Identify which cell holds the provided text, then report its [X, Y] central coordinate. 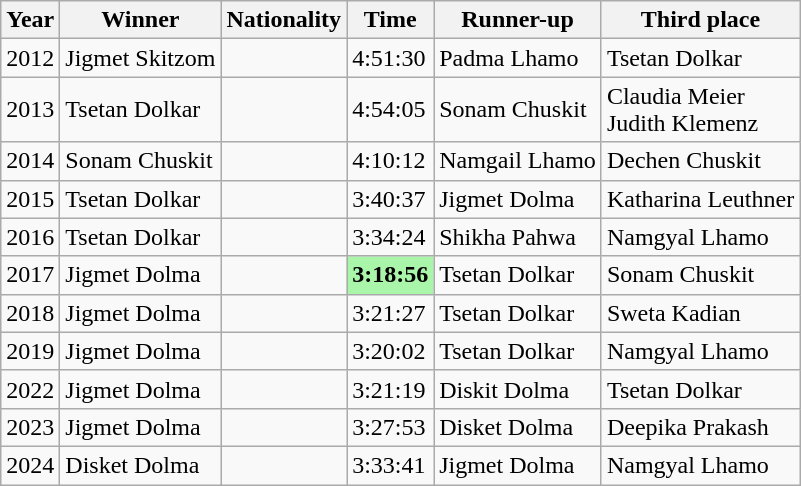
Deepika Prakash [700, 427]
2019 [30, 351]
Year [30, 20]
2014 [30, 161]
3:20:02 [390, 351]
2013 [30, 110]
2016 [30, 237]
Winner [140, 20]
Dechen Chuskit [700, 161]
4:54:05 [390, 110]
3:21:27 [390, 313]
4:51:30 [390, 58]
3:18:56 [390, 275]
Shikha Pahwa [518, 237]
Third place [700, 20]
4:10:12 [390, 161]
3:21:19 [390, 389]
Namgail Lhamo [518, 161]
2023 [30, 427]
2022 [30, 389]
3:27:53 [390, 427]
Katharina Leuthner [700, 199]
Nationality [284, 20]
Jigmet Skitzom [140, 58]
2018 [30, 313]
Diskit Dolma [518, 389]
Runner-up [518, 20]
Claudia MeierJudith Klemenz [700, 110]
Padma Lhamo [518, 58]
3:33:41 [390, 465]
2012 [30, 58]
3:34:24 [390, 237]
Time [390, 20]
2015 [30, 199]
Sweta Kadian [700, 313]
2017 [30, 275]
2024 [30, 465]
3:40:37 [390, 199]
